Extract the [x, y] coordinate from the center of the cell holding the provided text.  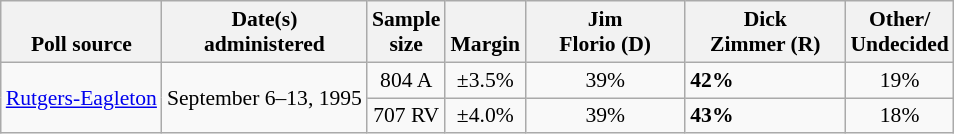
DickZimmer (R) [765, 32]
19% [899, 80]
Poll source [82, 32]
±4.0% [485, 116]
September 6–13, 1995 [264, 98]
42% [765, 80]
18% [899, 116]
JimFlorio (D) [605, 32]
Samplesize [406, 32]
43% [765, 116]
804 A [406, 80]
Date(s)administered [264, 32]
±3.5% [485, 80]
Other/Undecided [899, 32]
707 RV [406, 116]
Margin [485, 32]
Rutgers-Eagleton [82, 98]
